From the cell containing the given text, extract its center point as [X, Y] coordinate. 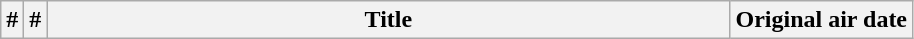
Original air date [822, 20]
Title [388, 20]
